Capture the cell that displays the provided text and extract its (X, Y) central coordinate. 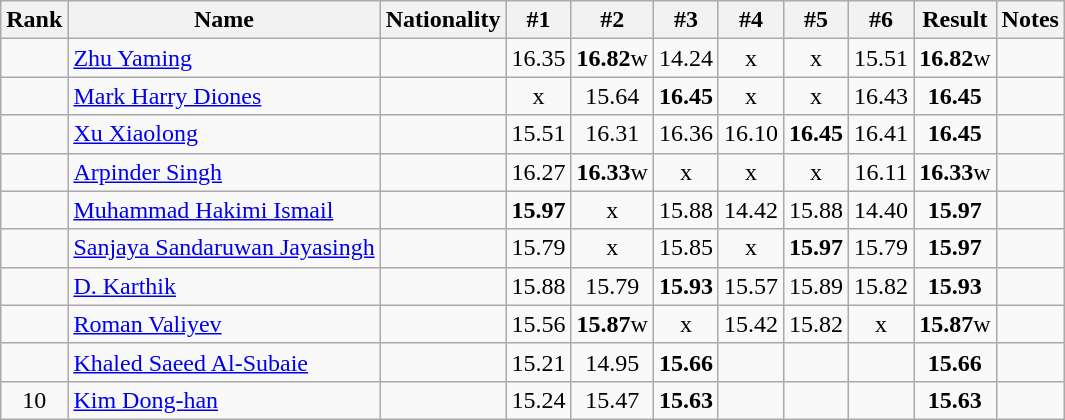
15.47 (612, 400)
Sanjaya Sandaruwan Jayasingh (224, 248)
#6 (882, 20)
Xu Xiaolong (224, 134)
15.89 (816, 286)
16.41 (882, 134)
15.85 (686, 248)
16.11 (882, 172)
Notes (1030, 20)
16.43 (882, 96)
14.42 (750, 210)
#3 (686, 20)
#4 (750, 20)
Kim Dong-han (224, 400)
Mark Harry Diones (224, 96)
16.31 (612, 134)
14.40 (882, 210)
16.35 (538, 58)
16.10 (750, 134)
15.57 (750, 286)
#5 (816, 20)
15.42 (750, 324)
Khaled Saeed Al-Subaie (224, 362)
#1 (538, 20)
Result (955, 20)
Name (224, 20)
Zhu Yaming (224, 58)
15.24 (538, 400)
Arpinder Singh (224, 172)
Rank (34, 20)
Muhammad Hakimi Ismail (224, 210)
#2 (612, 20)
14.24 (686, 58)
Nationality (443, 20)
10 (34, 400)
D. Karthik (224, 286)
16.27 (538, 172)
15.21 (538, 362)
Roman Valiyev (224, 324)
15.56 (538, 324)
16.36 (686, 134)
15.64 (612, 96)
14.95 (612, 362)
